Extract the [x, y] coordinate from the center of the cell holding the provided text.  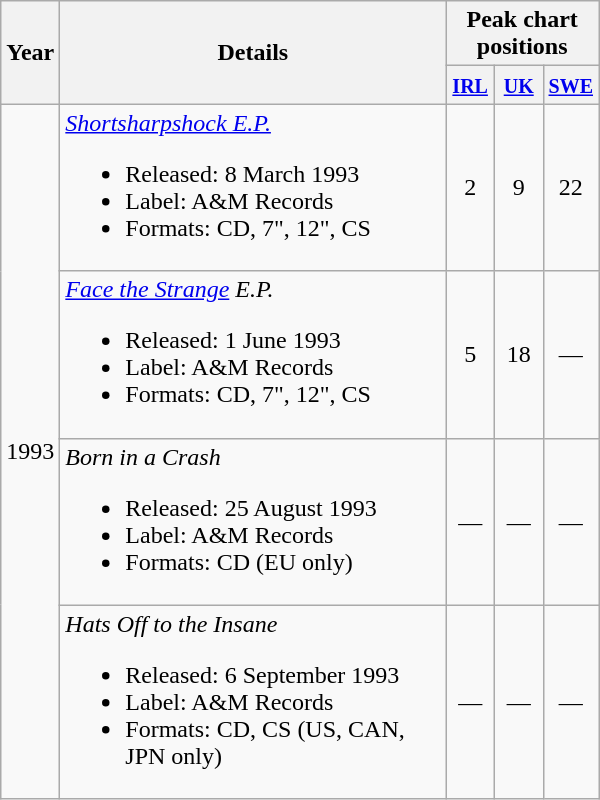
2 [470, 188]
18 [518, 354]
22 [571, 188]
Peak chart positions [522, 34]
SWE [571, 85]
9 [518, 188]
IRL [470, 85]
Hats Off to the InsaneReleased: 6 September 1993Label: A&M RecordsFormats: CD, CS (US, CAN, JPN only) [253, 702]
Year [30, 52]
Born in a CrashReleased: 25 August 1993Label: A&M RecordsFormats: CD (EU only) [253, 522]
UK [518, 85]
Shortsharpshock E.P.Released: 8 March 1993Label: A&M RecordsFormats: CD, 7", 12", CS [253, 188]
Face the Strange E.P.Released: 1 June 1993Label: A&M RecordsFormats: CD, 7", 12", CS [253, 354]
Details [253, 52]
5 [470, 354]
1993 [30, 452]
